Search for the cell housing the specified text and yield its (x, y) center coordinate. 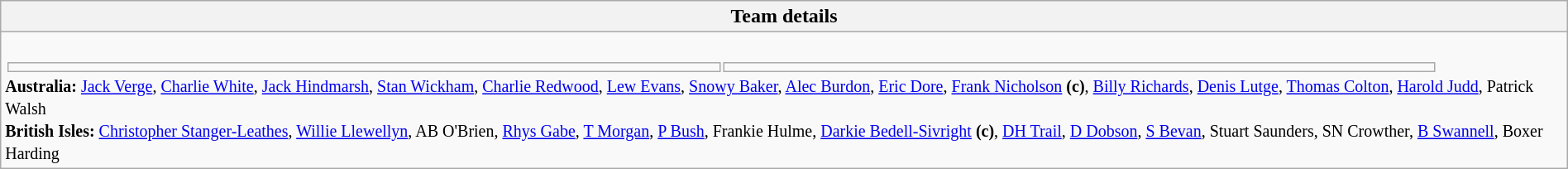
Team details (784, 17)
